Detect which cell encompasses the target text, then output its [X, Y] center coordinate. 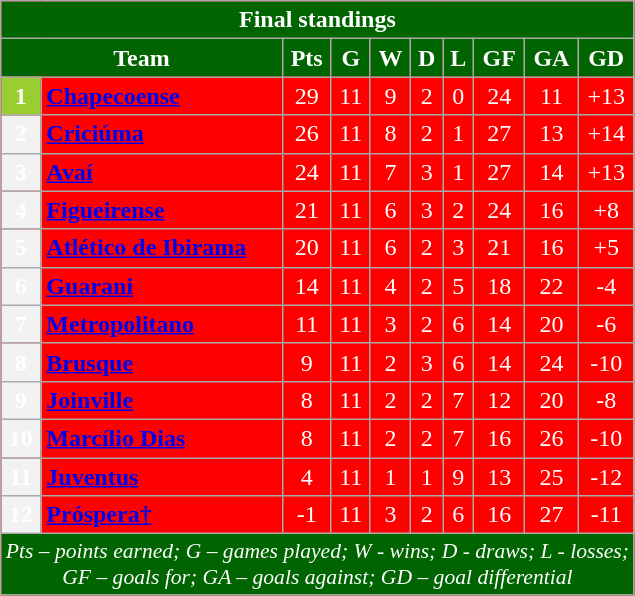
G [350, 58]
Brusque [162, 362]
+14 [606, 134]
Metropolitano [162, 324]
L [458, 58]
Pts [306, 58]
-8 [606, 400]
+8 [606, 210]
Guarani [162, 286]
Final standings [318, 20]
Juventus [162, 477]
0 [458, 96]
W [390, 58]
Próspera† [162, 515]
25 [552, 477]
+5 [606, 248]
Avaí [162, 172]
-11 [606, 515]
29 [306, 96]
18 [500, 286]
D [426, 58]
10 [21, 438]
Atlético de Ibirama [162, 248]
Pts – points earned; G – games played; W - wins; D - draws; L - losses;GF – goals for; GA – goals against; GD – goal differential [318, 564]
Team [142, 58]
-4 [606, 286]
GA [552, 58]
GF [500, 58]
22 [552, 286]
GD [606, 58]
Criciúma [162, 134]
-12 [606, 477]
Joinville [162, 400]
Chapecoense [162, 96]
Marcílio Dias [162, 438]
Figueirense [162, 210]
-6 [606, 324]
-1 [306, 515]
